Scan for the cell matching the given text and deliver its [X, Y] coordinate at center. 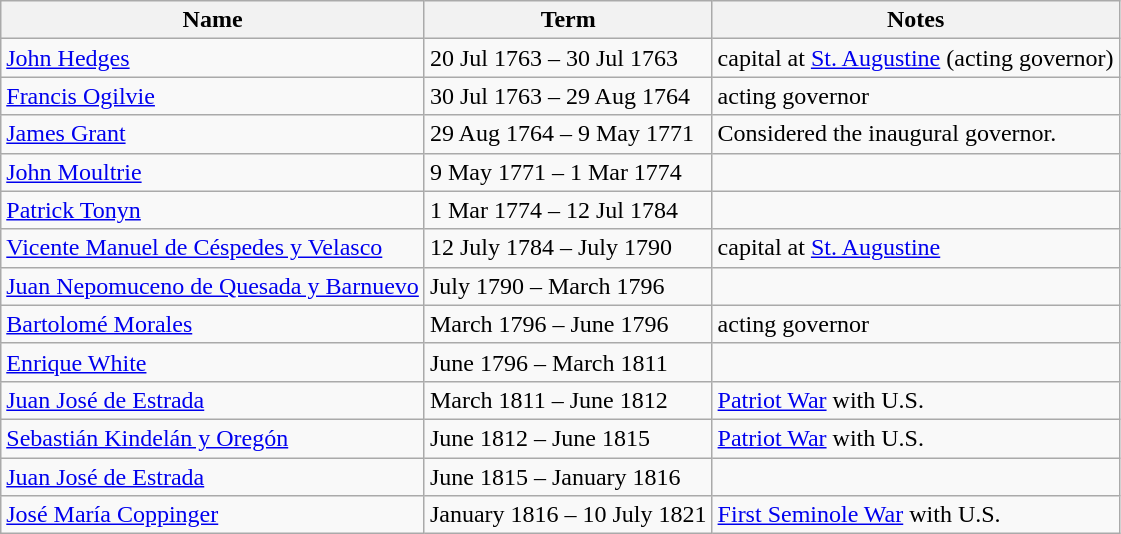
Notes [916, 20]
First Seminole War with U.S. [916, 515]
March 1796 – June 1796 [568, 324]
January 1816 – 10 July 1821 [568, 515]
June 1796 – March 1811 [568, 362]
Name [213, 20]
capital at St. Augustine (acting governor) [916, 58]
30 Jul 1763 – 29 Aug 1764 [568, 96]
Patrick Tonyn [213, 210]
20 Jul 1763 – 30 Jul 1763 [568, 58]
capital at St. Augustine [916, 248]
1 Mar 1774 – 12 Jul 1784 [568, 210]
March 1811 – June 1812 [568, 400]
John Hedges [213, 58]
Enrique White [213, 362]
9 May 1771 – 1 Mar 1774 [568, 172]
John Moultrie [213, 172]
Francis Ogilvie [213, 96]
29 Aug 1764 – 9 May 1771 [568, 134]
June 1815 – January 1816 [568, 477]
James Grant [213, 134]
Bartolomé Morales [213, 324]
Juan Nepomuceno de Quesada y Barnuevo [213, 286]
Vicente Manuel de Céspedes y Velasco [213, 248]
12 July 1784 – July 1790 [568, 248]
José María Coppinger [213, 515]
Term [568, 20]
Considered the inaugural governor. [916, 134]
June 1812 – June 1815 [568, 438]
Sebastián Kindelán y Oregón [213, 438]
July 1790 – March 1796 [568, 286]
